Detect which cell encompasses the target text, then output its [X, Y] center coordinate. 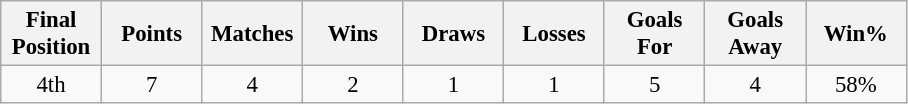
Wins [354, 34]
Goals Away [756, 34]
Draws [454, 34]
Final Position [52, 34]
5 [654, 85]
Win% [856, 34]
Matches [252, 34]
Points [152, 34]
4th [52, 85]
2 [354, 85]
58% [856, 85]
7 [152, 85]
Losses [554, 34]
Goals For [654, 34]
